Return (X, Y) of the center of cell containing provided text 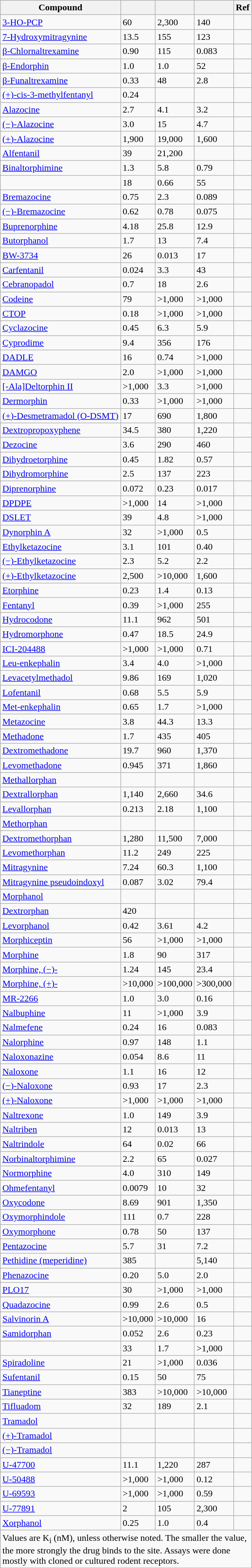
β-Funaltrexamine (60, 80)
2,660 (175, 794)
Salvinorin A (60, 1319)
0.62 (138, 212)
176 (214, 343)
3.02 (175, 882)
Alfentanil (60, 153)
3.4 (138, 663)
0.59 (214, 1494)
Ethylketazocine (60, 547)
13.3 (214, 722)
Tifluadom (60, 1406)
0.024 (138, 270)
Dextrallorphan (60, 794)
1,900 (138, 139)
Tramadol (60, 1421)
1.82 (175, 459)
1,140 (138, 794)
Levorphanol (60, 926)
Metazocine (60, 722)
0.20 (138, 1275)
21 (138, 1363)
0.02 (175, 1144)
Dihydroetorphine (60, 459)
317 (214, 955)
(+)-Alazocine (60, 139)
(+)-cis-3-methylfentanyl (60, 95)
Nalorphine (60, 1042)
310 (175, 1173)
383 (138, 1392)
Morphine, (−)- (60, 969)
Morphiceptin (60, 940)
Tianeptine (60, 1392)
Methadone (60, 736)
PLO17 (60, 1290)
Mitragynine (60, 867)
0.74 (175, 357)
0.25 (138, 1523)
Compound (60, 8)
3.2 (214, 109)
0.027 (214, 1159)
0.16 (214, 998)
Levomethorphan (60, 853)
0.13 (214, 590)
Leu-enkephalin (60, 663)
0.0079 (138, 1188)
Dextrorphan (60, 911)
13.5 (138, 37)
Dihydromorphine (60, 474)
Nalbuphine (60, 1013)
287 (214, 1465)
Samidorphan (60, 1333)
(+)-Naloxone (60, 1100)
Butorphanol (60, 241)
2.5 (138, 474)
55 (214, 183)
66 (214, 1144)
7.2 (214, 1246)
Levallorphan (60, 809)
MR-2266 (60, 998)
Oxymorphone (60, 1232)
Phenazocine (60, 1275)
0.075 (214, 212)
Hydrocodone (60, 619)
460 (214, 445)
21,200 (175, 153)
0.93 (138, 1086)
0.40 (214, 547)
0.57 (214, 459)
60.3 (175, 867)
Normorphine (60, 1173)
Cyprodime (60, 343)
0.945 (138, 765)
223 (214, 474)
Dextropropoxyphene (60, 430)
0.054 (138, 1057)
690 (175, 415)
145 (175, 969)
111 (138, 1217)
0.15 (138, 1377)
[-Ala]Deltorphin II (60, 386)
Morphanol (60, 897)
420 (138, 911)
43 (214, 270)
3-HO-PCP (60, 22)
5.0 (175, 1275)
1.24 (138, 969)
DAMGO (60, 372)
0.79 (214, 168)
4.7 (214, 124)
64 (138, 1144)
Nalmefene (60, 1027)
3.61 (175, 926)
1,020 (214, 678)
Naloxonazine (60, 1057)
Methallorphan (60, 780)
DSLET (60, 518)
24.9 (214, 634)
189 (175, 1406)
0.213 (138, 809)
228 (214, 1217)
(+)-Tramadol (60, 1436)
0.089 (214, 197)
19,000 (175, 139)
(−)-Naloxone (60, 1086)
U-77891 (60, 1508)
12.9 (214, 226)
0.39 (138, 605)
140 (214, 22)
Quadazocine (60, 1304)
105 (175, 1508)
>300,000 (214, 984)
Etorphine (60, 590)
2.7 (138, 109)
1,280 (138, 838)
255 (214, 605)
169 (175, 678)
79.4 (214, 882)
75 (214, 1377)
Spiradoline (60, 1363)
0.18 (138, 314)
(+)-Ethylketazocine (60, 576)
405 (214, 736)
1,370 (214, 751)
30 (138, 1290)
148 (175, 1042)
1.4 (175, 590)
0.47 (138, 634)
Dezocine (60, 445)
Dextromethadone (60, 751)
Met-enkephalin (60, 707)
0.65 (138, 707)
52 (214, 66)
0.072 (138, 488)
101 (175, 547)
44.3 (175, 722)
34.5 (138, 430)
Dermorphin (60, 401)
Pentazocine (60, 1246)
0.68 (138, 693)
Alazocine (60, 109)
U-69593 (60, 1494)
Cebranopadol (60, 284)
371 (175, 765)
CTOP (60, 314)
U-50488 (60, 1479)
48 (175, 80)
962 (175, 619)
25.8 (175, 226)
4.8 (175, 518)
7,000 (214, 838)
Xorphanol (60, 1523)
4.1 (175, 109)
380 (175, 430)
Codeine (60, 299)
Cyclazocine (60, 328)
0.052 (138, 1333)
4.2 (214, 926)
356 (175, 343)
23.4 (214, 969)
60 (138, 22)
11,500 (175, 838)
Morphine, (+)- (60, 984)
385 (138, 1261)
Hydromorphone (60, 634)
79 (138, 299)
960 (175, 751)
6.3 (175, 328)
5.7 (138, 1246)
7.24 (138, 867)
1,350 (214, 1202)
90 (175, 955)
Levacetylmethadol (60, 678)
BW-3734 (60, 255)
1,800 (214, 415)
Naltrindole (60, 1144)
115 (175, 51)
Oxycodone (60, 1202)
0.12 (214, 1479)
9.86 (138, 678)
5.5 (175, 693)
7.4 (214, 241)
Lofentanil (60, 693)
0.66 (175, 183)
10 (175, 1188)
Buprenorphine (60, 226)
3.6 (138, 445)
(−)-Tramadol (60, 1450)
249 (175, 853)
9.4 (138, 343)
0.90 (138, 51)
Naltrexone (60, 1115)
14 (175, 503)
2 (138, 1508)
β-Chlornaltrexamine (60, 51)
7-Hydroxymitragynine (60, 37)
Morphine (60, 955)
0.036 (214, 1363)
Bremazocine (60, 197)
15 (175, 124)
0.75 (138, 197)
435 (175, 736)
5,140 (214, 1261)
>100,000 (175, 984)
0.97 (138, 1042)
33 (138, 1348)
901 (175, 1202)
5.2 (175, 561)
(+)-Desmetramadol (O-DSMT) (60, 415)
155 (175, 37)
56 (138, 940)
U-47700 (60, 1465)
225 (214, 853)
8.6 (175, 1057)
Norbinaltorphimine (60, 1159)
Naltriben (60, 1130)
18.5 (175, 634)
Binaltorphimine (60, 168)
DPDPE (60, 503)
2,500 (138, 576)
Sufentanil (60, 1377)
3.1 (138, 547)
Pethidine (meperidine) (60, 1261)
1.3 (138, 168)
4.18 (138, 226)
Diprenorphine (60, 488)
Methorphan (60, 823)
1,860 (214, 765)
1.8 (138, 955)
2.8 (214, 80)
0.42 (138, 926)
34.6 (214, 794)
Levomethadone (60, 765)
(−)-Ethylketazocine (60, 561)
0.4 (214, 1523)
26 (138, 255)
Ref (242, 8)
DADLE (60, 357)
11.2 (138, 853)
(−)-Alazocine (60, 124)
290 (175, 445)
123 (214, 37)
Carfentanil (60, 270)
3.8 (138, 722)
ICI-204488 (60, 649)
Naloxone (60, 1071)
2.1 (214, 1406)
5.8 (175, 168)
0.087 (138, 882)
0.99 (138, 1304)
19.7 (138, 751)
Ohmefentanyl (60, 1188)
501 (214, 619)
0.71 (214, 649)
31 (175, 1246)
(−)-Bremazocine (60, 212)
Oxymorphindole (60, 1217)
0.017 (214, 488)
Mitragynine pseudoindoxyl (60, 882)
65 (175, 1159)
Dynorphin A (60, 532)
8.69 (138, 1202)
Fentanyl (60, 605)
2.18 (175, 809)
Dextromethorphan (60, 838)
β-Endorphin (60, 66)
